Identify which cell holds the provided text, then report its (x, y) central coordinate. 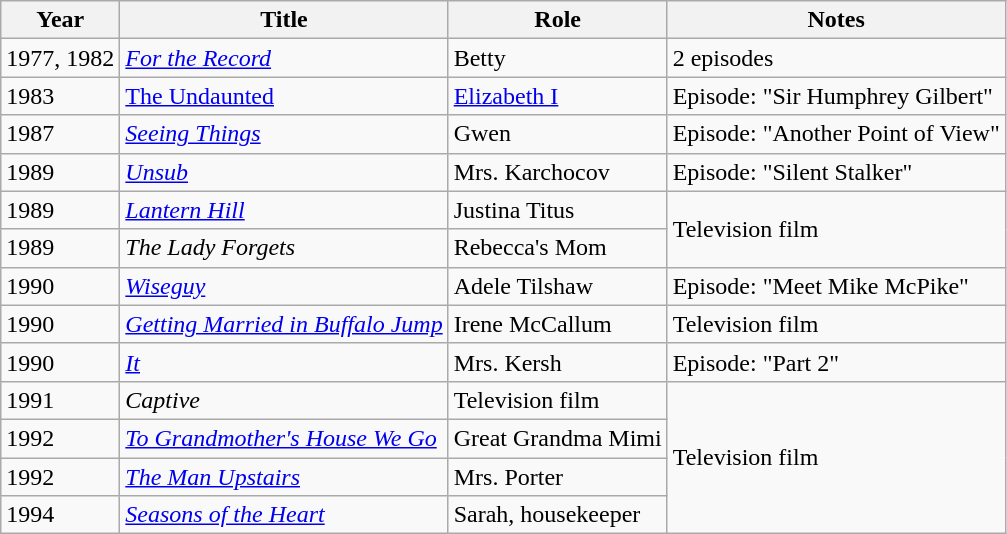
It (284, 362)
Episode: "Silent Stalker" (836, 172)
Lantern Hill (284, 210)
Seeing Things (284, 134)
For the Record (284, 58)
Betty (558, 58)
Episode: "Part 2" (836, 362)
The Undaunted (284, 96)
Role (558, 20)
1977, 1982 (60, 58)
1991 (60, 400)
Justina Titus (558, 210)
Gwen (558, 134)
The Man Upstairs (284, 477)
Rebecca's Mom (558, 248)
1994 (60, 515)
To Grandmother's House We Go (284, 438)
Episode: "Another Point of View" (836, 134)
Notes (836, 20)
Sarah, housekeeper (558, 515)
Wiseguy (284, 286)
Adele Tilshaw (558, 286)
Episode: "Sir Humphrey Gilbert" (836, 96)
Unsub (284, 172)
Mrs. Karchocov (558, 172)
The Lady Forgets (284, 248)
Getting Married in Buffalo Jump (284, 324)
2 episodes (836, 58)
Title (284, 20)
Mrs. Porter (558, 477)
1983 (60, 96)
Seasons of the Heart (284, 515)
1987 (60, 134)
Year (60, 20)
Elizabeth I (558, 96)
Great Grandma Mimi (558, 438)
Captive (284, 400)
Episode: "Meet Mike McPike" (836, 286)
Mrs. Kersh (558, 362)
Irene McCallum (558, 324)
